Search for the cell housing the specified text and yield its (X, Y) center coordinate. 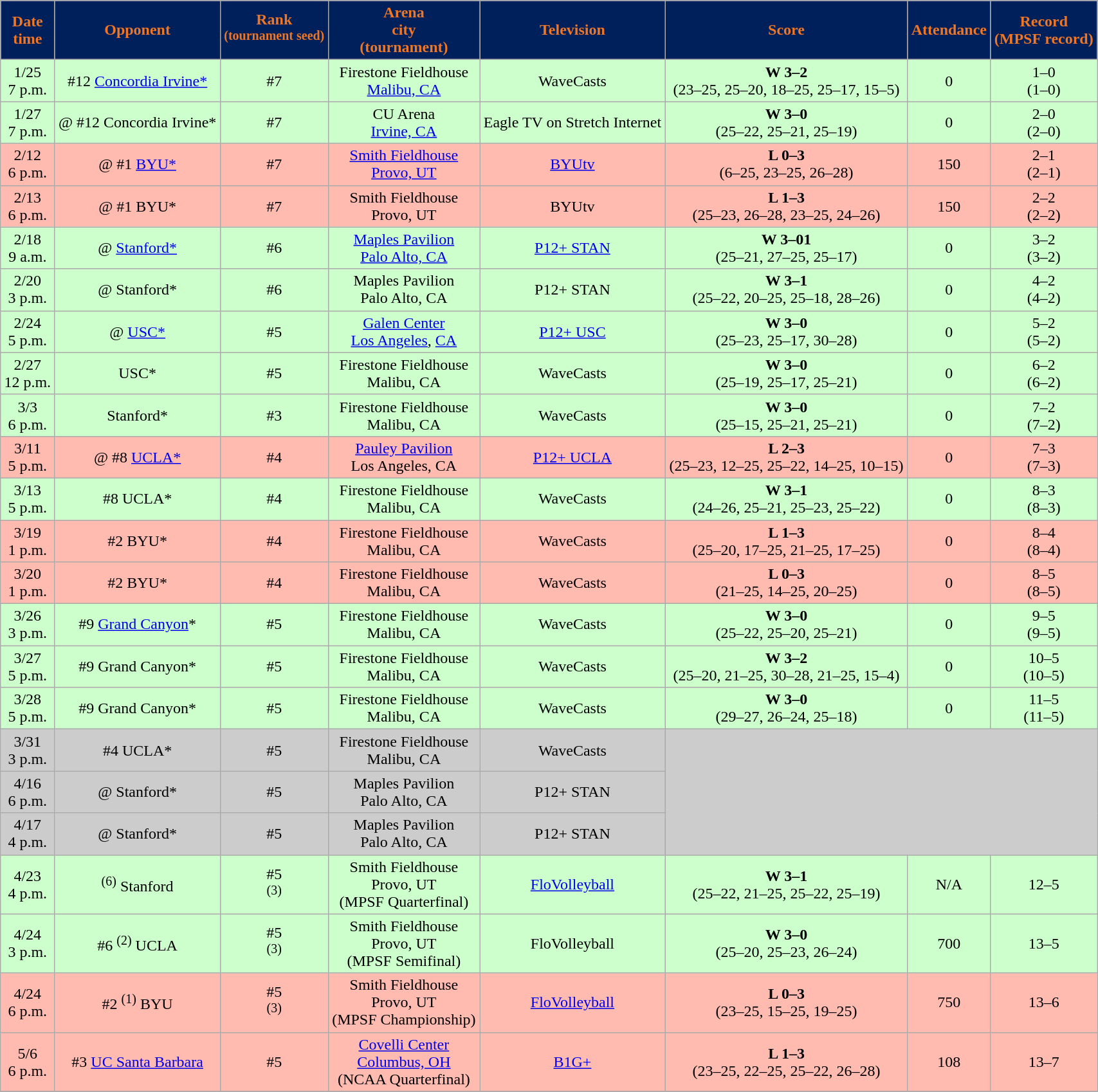
3/36 p.m. (28, 415)
Smith FieldhouseProvo, UT(MPSF Quarterfinal) (404, 884)
L 0–3(23–25, 15–25, 19–25) (786, 1003)
Eagle TV on Stretch Internet (572, 122)
3/275 p.m. (28, 666)
2/2712 p.m. (28, 373)
2/203 p.m. (28, 289)
L 1–3(25–23, 26–28, 23–25, 24–26) (786, 206)
2/189 a.m. (28, 248)
USC* (138, 373)
W 3–0(25–19, 25–17, 25–21) (786, 373)
2–1(2–1) (1044, 165)
#2 (1) BYU (138, 1003)
Score (786, 30)
P12+ USC (572, 332)
3/263 p.m. (28, 625)
W 3–0(29–27, 26–24, 25–18) (786, 709)
Arenacity(tournament) (404, 30)
Pauley PavilionLos Angeles, CA (404, 457)
L 1–3(23–25, 22–25, 25–22, 26–28) (786, 1062)
#3 UC Santa Barbara (138, 1062)
#12 Concordia Irvine* (138, 81)
Opponent (138, 30)
@ #8 UCLA* (138, 457)
2–2(2–2) (1044, 206)
13–7 (1044, 1062)
700 (949, 943)
4–2(4–2) (1044, 289)
108 (949, 1062)
4/234 p.m. (28, 884)
4/174 p.m. (28, 833)
4/166 p.m. (28, 792)
4/243 p.m. (28, 943)
8–4(8–4) (1044, 540)
#4 UCLA* (138, 750)
Record(MPSF record) (1044, 30)
P12+ UCLA (572, 457)
10–5(10–5) (1044, 666)
2/245 p.m. (28, 332)
W 3–01(25–21, 27–25, 25–17) (786, 248)
@ #12 Concordia Irvine* (138, 122)
W 3–0(25–22, 25–20, 25–21) (786, 625)
5/66 p.m. (28, 1062)
Stanford* (138, 415)
2–0(2–0) (1044, 122)
3/191 p.m. (28, 540)
#8 UCLA* (138, 499)
1/277 p.m. (28, 122)
B1G+ (572, 1062)
2/126 p.m. (28, 165)
5–2(5–2) (1044, 332)
W 3–0(25–23, 25–17, 30–28) (786, 332)
750 (949, 1003)
W 3–2(23–25, 25–20, 18–25, 25–17, 15–5) (786, 81)
N/A (949, 884)
4/246 p.m. (28, 1003)
#6 (2) UCLA (138, 943)
1–0(1–0) (1044, 81)
6–2(6–2) (1044, 373)
#3 (274, 415)
W 3–1(25–22, 20–25, 25–18, 28–26) (786, 289)
W 3–0(25–22, 25–21, 25–19) (786, 122)
3/285 p.m. (28, 709)
2/136 p.m. (28, 206)
Covelli CenterColumbus, OH(NCAA Quarterfinal) (404, 1062)
@ USC* (138, 332)
13–6 (1044, 1003)
7–2(7–2) (1044, 415)
Television (572, 30)
13–5 (1044, 943)
3/201 p.m. (28, 583)
Attendance (949, 30)
CU ArenaIrvine, CA (404, 122)
L 1–3(25–20, 17–25, 21–25, 17–25) (786, 540)
Smith FieldhouseProvo, UT(MPSF Championship) (404, 1003)
W 3–1(24–26, 25–21, 25–23, 25–22) (786, 499)
1/257 p.m. (28, 81)
3/135 p.m. (28, 499)
Datetime (28, 30)
7–3(7–3) (1044, 457)
3/313 p.m. (28, 750)
Smith FieldhouseProvo, UT(MPSF Semifinal) (404, 943)
L 2–3(25–23, 12–25, 25–22, 14–25, 10–15) (786, 457)
W 3–0(25–20, 25–23, 26–24) (786, 943)
3–2(3–2) (1044, 248)
8–3(8–3) (1044, 499)
9–5(9–5) (1044, 625)
11–5(11–5) (1044, 709)
W 3–0(25–15, 25–21, 25–21) (786, 415)
Galen CenterLos Angeles, CA (404, 332)
W 3–1(25–22, 21–25, 25–22, 25–19) (786, 884)
W 3–2(25–20, 21–25, 30–28, 21–25, 15–4) (786, 666)
L 0–3(21–25, 14–25, 20–25) (786, 583)
8–5(8–5) (1044, 583)
3/115 p.m. (28, 457)
Rank(tournament seed) (274, 30)
(6) Stanford (138, 884)
12–5 (1044, 884)
L 0–3(6–25, 23–25, 26–28) (786, 165)
